Locate the cell with the specified text and output its [x, y] center coordinate. 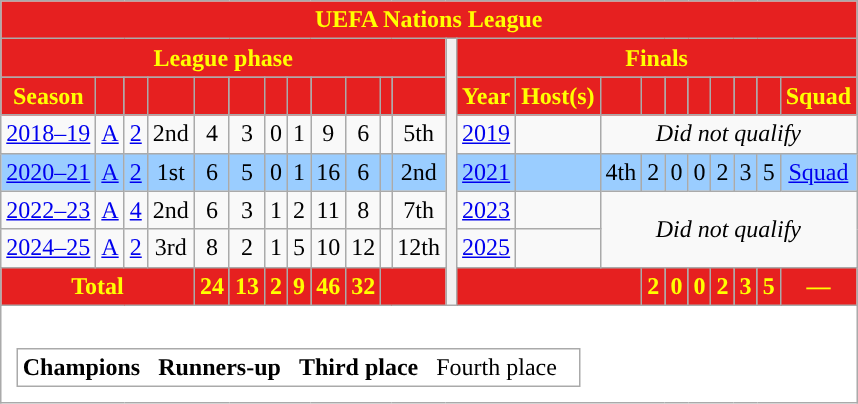
2019 [486, 134]
2025 [486, 248]
4th [621, 172]
7th [419, 210]
5th [419, 134]
2020–21 [48, 172]
12 [364, 248]
12th [419, 248]
13 [246, 286]
Host(s) [558, 96]
Season [48, 96]
2022–23 [48, 210]
32 [364, 286]
UEFA Nations League [429, 20]
1st [170, 172]
3rd [170, 248]
Finals [657, 58]
46 [328, 286]
— [818, 286]
10 [328, 248]
League phase [224, 58]
2023 [486, 210]
Total [98, 286]
2021 [486, 172]
2018–19 [48, 134]
16 [328, 172]
Year [486, 96]
2024–25 [48, 248]
11 [328, 210]
24 [212, 286]
